Scan for the cell matching the given text and deliver its [x, y] coordinate at center. 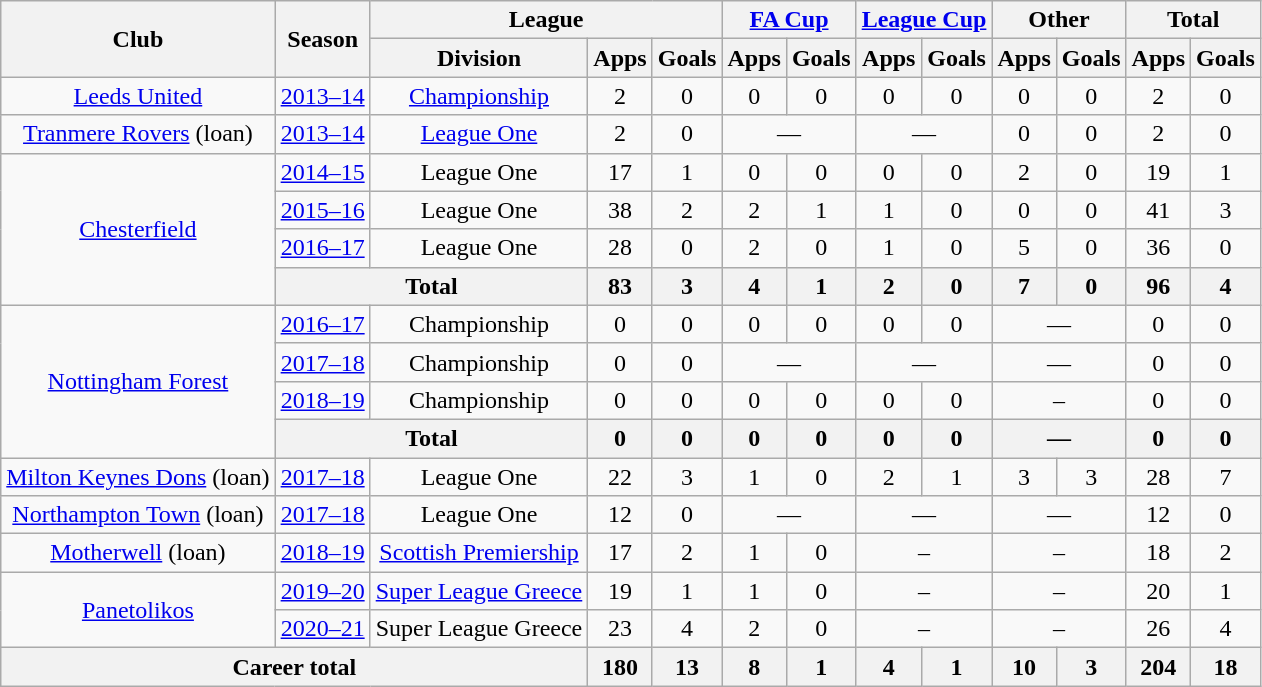
22 [620, 477]
83 [620, 286]
2019–20 [322, 591]
23 [620, 629]
Panetolikos [138, 610]
180 [620, 667]
Other [1059, 20]
41 [1158, 210]
13 [687, 667]
2015–16 [322, 210]
2020–21 [322, 629]
League Cup [924, 20]
Scottish Premiership [479, 553]
Division [479, 58]
Chesterfield [138, 229]
36 [1158, 248]
8 [754, 667]
FA Cup [789, 20]
26 [1158, 629]
Season [322, 39]
Leeds United [138, 96]
Motherwell (loan) [138, 553]
Milton Keynes Dons (loan) [138, 477]
Northampton Town (loan) [138, 515]
5 [1024, 248]
Club [138, 39]
10 [1024, 667]
Tranmere Rovers (loan) [138, 134]
2014–15 [322, 172]
20 [1158, 591]
Career total [294, 667]
38 [620, 210]
204 [1158, 667]
Nottingham Forest [138, 381]
96 [1158, 286]
League [546, 20]
